Extract the (x, y) coordinate from the center of the cell holding the provided text.  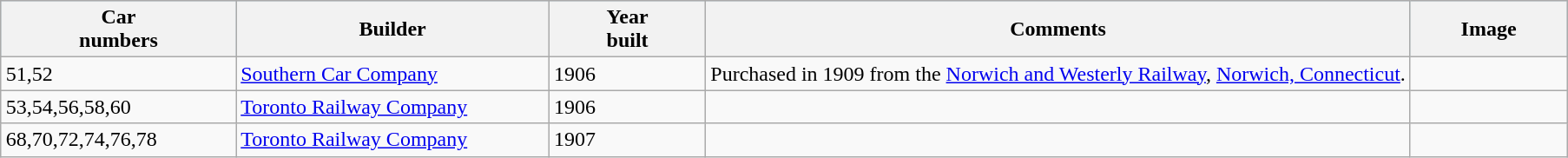
Builder (392, 30)
Comments (1058, 30)
Yearbuilt (627, 30)
Purchased in 1909 from the Norwich and Westerly Railway, Norwich, Connecticut. (1058, 74)
1907 (627, 140)
Southern Car Company (392, 74)
53,54,56,58,60 (118, 107)
51,52 (118, 74)
Carnumbers (118, 30)
Image (1488, 30)
68,70,72,74,76,78 (118, 140)
